Scan for the cell matching the given text and deliver its (x, y) coordinate at center. 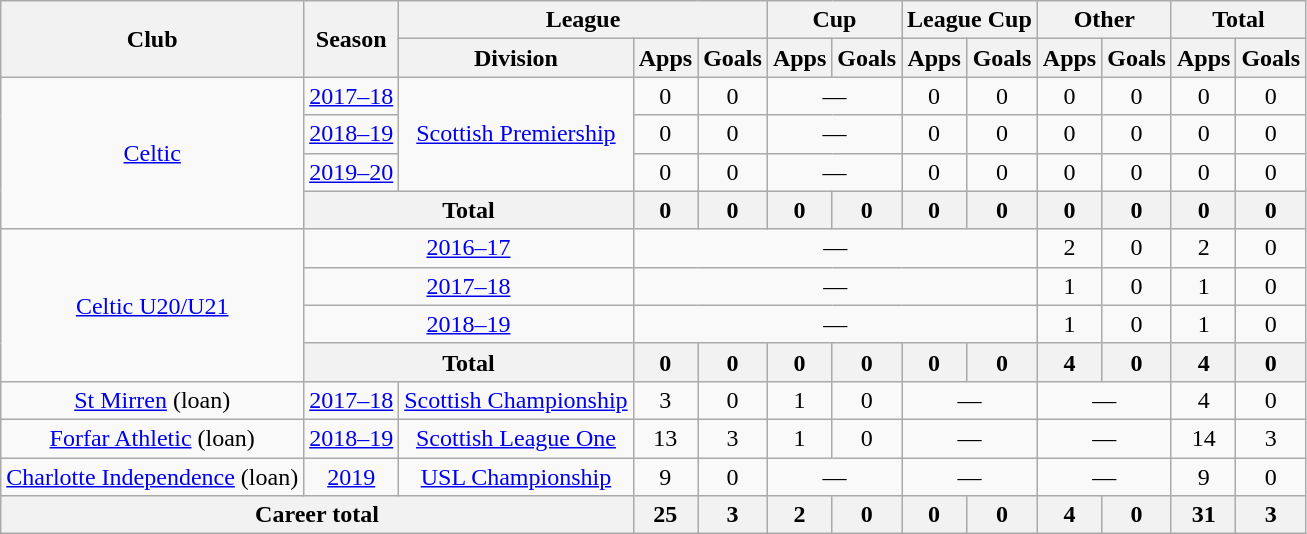
Cup (834, 20)
25 (665, 515)
Scottish Premiership (516, 134)
Forfar Athletic (loan) (152, 438)
League Cup (970, 20)
Scottish Championship (516, 400)
2019–20 (352, 172)
Career total (317, 515)
St Mirren (loan) (152, 400)
Charlotte Independence (loan) (152, 477)
Other (1104, 20)
Division (516, 58)
Scottish League One (516, 438)
Season (352, 39)
Club (152, 39)
14 (1203, 438)
13 (665, 438)
2019 (352, 477)
League (584, 20)
Celtic U20/U21 (152, 305)
Celtic (152, 153)
31 (1203, 515)
USL Championship (516, 477)
2016–17 (468, 248)
